Find where the given text appears and provide that cell's center as [X, Y] coordinate. 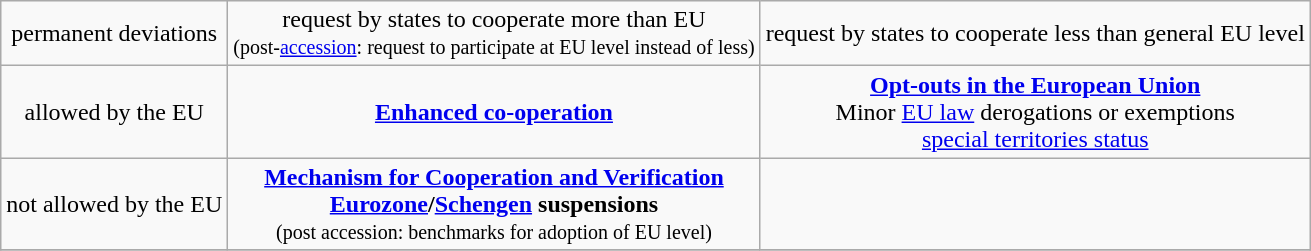
allowed by the EU [114, 112]
not allowed by the EU [114, 204]
request by states to cooperate more than EU(post-accession: request to participate at EU level instead of less) [494, 34]
Mechanism for Cooperation and VerificationEurozone/Schengen suspensions(post accession: benchmarks for adoption of EU level) [494, 204]
request by states to cooperate less than general EU level [1035, 34]
permanent deviations [114, 34]
Opt-outs in the European UnionMinor EU law derogations or exemptionsspecial territories status [1035, 112]
Enhanced co-operation [494, 112]
